Determine the (X, Y) coordinate at the center of the cell enclosing the given text.  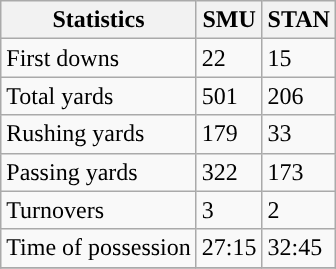
3 (229, 210)
179 (229, 134)
15 (298, 58)
Time of possession (99, 248)
2 (298, 210)
Rushing yards (99, 134)
Total yards (99, 96)
SMU (229, 20)
33 (298, 134)
501 (229, 96)
27:15 (229, 248)
STAN (298, 20)
First downs (99, 58)
Passing yards (99, 172)
22 (229, 58)
322 (229, 172)
173 (298, 172)
32:45 (298, 248)
206 (298, 96)
Statistics (99, 20)
Turnovers (99, 210)
